Output the (x, y) coordinate of the center of the cell containing the given text.  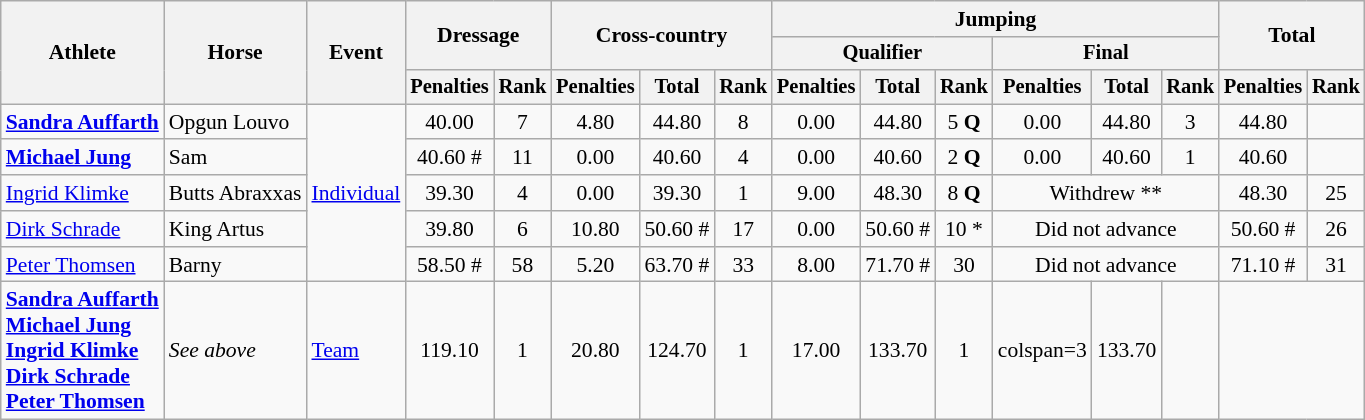
17 (743, 229)
39.80 (449, 229)
9.00 (816, 193)
4.80 (595, 122)
Team (356, 351)
8 (743, 122)
20.80 (595, 351)
124.70 (678, 351)
63.70 # (678, 265)
33 (743, 265)
Athlete (82, 52)
Event (356, 52)
Peter Thomsen (82, 265)
Qualifier (882, 54)
71.70 # (898, 265)
Sam (236, 158)
Individual (356, 193)
11 (523, 158)
King Artus (236, 229)
Withdrew ** (1106, 193)
Jumping (996, 19)
7 (523, 122)
40.60 # (449, 158)
8 Q (964, 193)
10 * (964, 229)
Dressage (478, 36)
Butts Abraxxas (236, 193)
Sandra Auffarth (82, 122)
Ingrid Klimke (82, 193)
2 Q (964, 158)
58.50 # (449, 265)
17.00 (816, 351)
8.00 (816, 265)
Michael Jung (82, 158)
10.80 (595, 229)
26 (1336, 229)
See above (236, 351)
Barny (236, 265)
Sandra AuffarthMichael JungIngrid KlimkeDirk SchradePeter Thomsen (82, 351)
31 (1336, 265)
119.10 (449, 351)
Horse (236, 52)
71.10 # (1263, 265)
Cross-country (662, 36)
5 Q (964, 122)
25 (1336, 193)
Final (1106, 54)
Opgun Louvo (236, 122)
Dirk Schrade (82, 229)
30 (964, 265)
6 (523, 229)
3 (1190, 122)
colspan=3 (1042, 351)
40.00 (449, 122)
58 (523, 265)
5.20 (595, 265)
